Identify which cell holds the provided text, then report its [x, y] central coordinate. 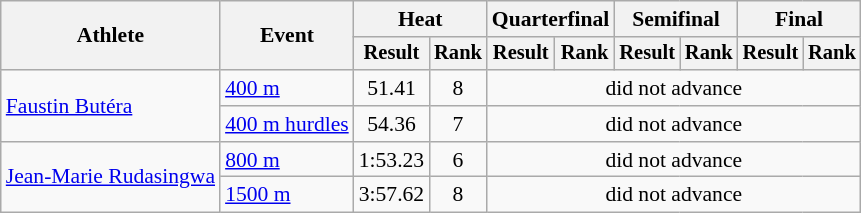
Quarterfinal [551, 19]
1:53.23 [392, 160]
400 m hurdles [287, 124]
Jean-Marie Rudasingwa [110, 178]
7 [458, 124]
Athlete [110, 36]
Faustin Butéra [110, 106]
Final [800, 19]
6 [458, 160]
1500 m [287, 195]
Semifinal [676, 19]
Event [287, 36]
400 m [287, 88]
800 m [287, 160]
3:57.62 [392, 195]
Heat [420, 19]
54.36 [392, 124]
51.41 [392, 88]
